Detect which cell encompasses the target text, then output its (x, y) center coordinate. 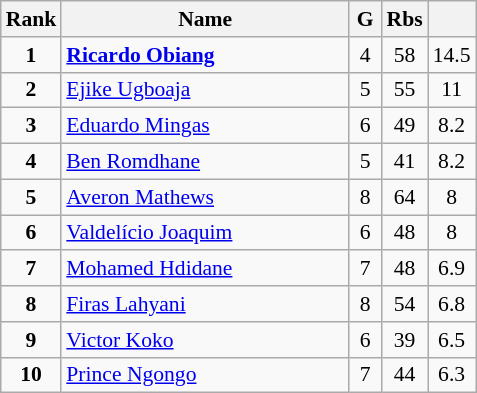
Rank (32, 19)
Prince Ngongo (205, 375)
6.3 (452, 375)
Ben Romdhane (205, 162)
55 (405, 90)
10 (32, 375)
Name (205, 19)
6.5 (452, 340)
Victor Koko (205, 340)
6.8 (452, 304)
G (366, 19)
49 (405, 126)
11 (452, 90)
Averon Mathews (205, 197)
2 (32, 90)
58 (405, 55)
Ejike Ugboaja (205, 90)
14.5 (452, 55)
41 (405, 162)
Ricardo Obiang (205, 55)
Firas Lahyani (205, 304)
3 (32, 126)
6.9 (452, 269)
39 (405, 340)
1 (32, 55)
54 (405, 304)
Valdelício Joaquim (205, 233)
Rbs (405, 19)
Mohamed Hdidane (205, 269)
44 (405, 375)
9 (32, 340)
Eduardo Mingas (205, 126)
64 (405, 197)
